Detect which cell encompasses the target text, then output its (x, y) center coordinate. 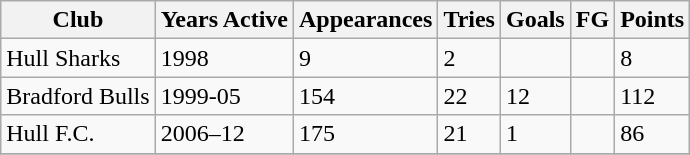
2006–12 (224, 134)
Tries (470, 20)
12 (535, 96)
112 (652, 96)
2 (470, 58)
Hull Sharks (78, 58)
FG (592, 20)
9 (365, 58)
Hull F.C. (78, 134)
Goals (535, 20)
22 (470, 96)
1 (535, 134)
154 (365, 96)
1998 (224, 58)
Years Active (224, 20)
175 (365, 134)
Bradford Bulls (78, 96)
Appearances (365, 20)
Club (78, 20)
8 (652, 58)
1999-05 (224, 96)
21 (470, 134)
86 (652, 134)
Points (652, 20)
